Find where the given text appears and provide that cell's center as (X, Y) coordinate. 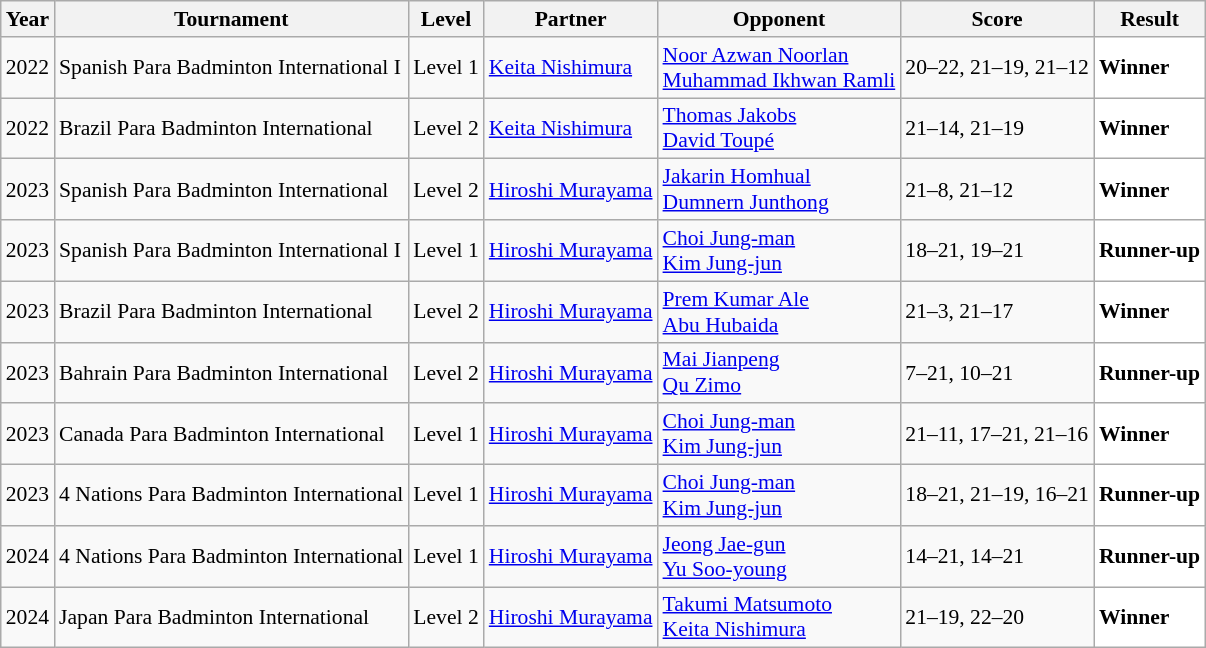
21–19, 22–20 (997, 618)
Canada Para Badminton International (231, 434)
20–22, 21–19, 21–12 (997, 68)
Thomas Jakobs David Toupé (780, 128)
Opponent (780, 19)
Japan Para Badminton International (231, 618)
Spanish Para Badminton International (231, 190)
Bahrain Para Badminton International (231, 372)
Mai Jianpeng Qu Zimo (780, 372)
Year (28, 19)
Noor Azwan Noorlan Muhammad Ikhwan Ramli (780, 68)
18–21, 21–19, 16–21 (997, 496)
Prem Kumar Ale Abu Hubaida (780, 312)
21–11, 17–21, 21–16 (997, 434)
21–14, 21–19 (997, 128)
Score (997, 19)
Takumi Matsumoto Keita Nishimura (780, 618)
Result (1150, 19)
Tournament (231, 19)
Partner (571, 19)
Jakarin Homhual Dumnern Junthong (780, 190)
18–21, 19–21 (997, 250)
21–8, 21–12 (997, 190)
21–3, 21–17 (997, 312)
Level (446, 19)
7–21, 10–21 (997, 372)
Jeong Jae-gun Yu Soo-young (780, 556)
14–21, 14–21 (997, 556)
